Determine the (x, y) coordinate at the center of the cell enclosing the given text.  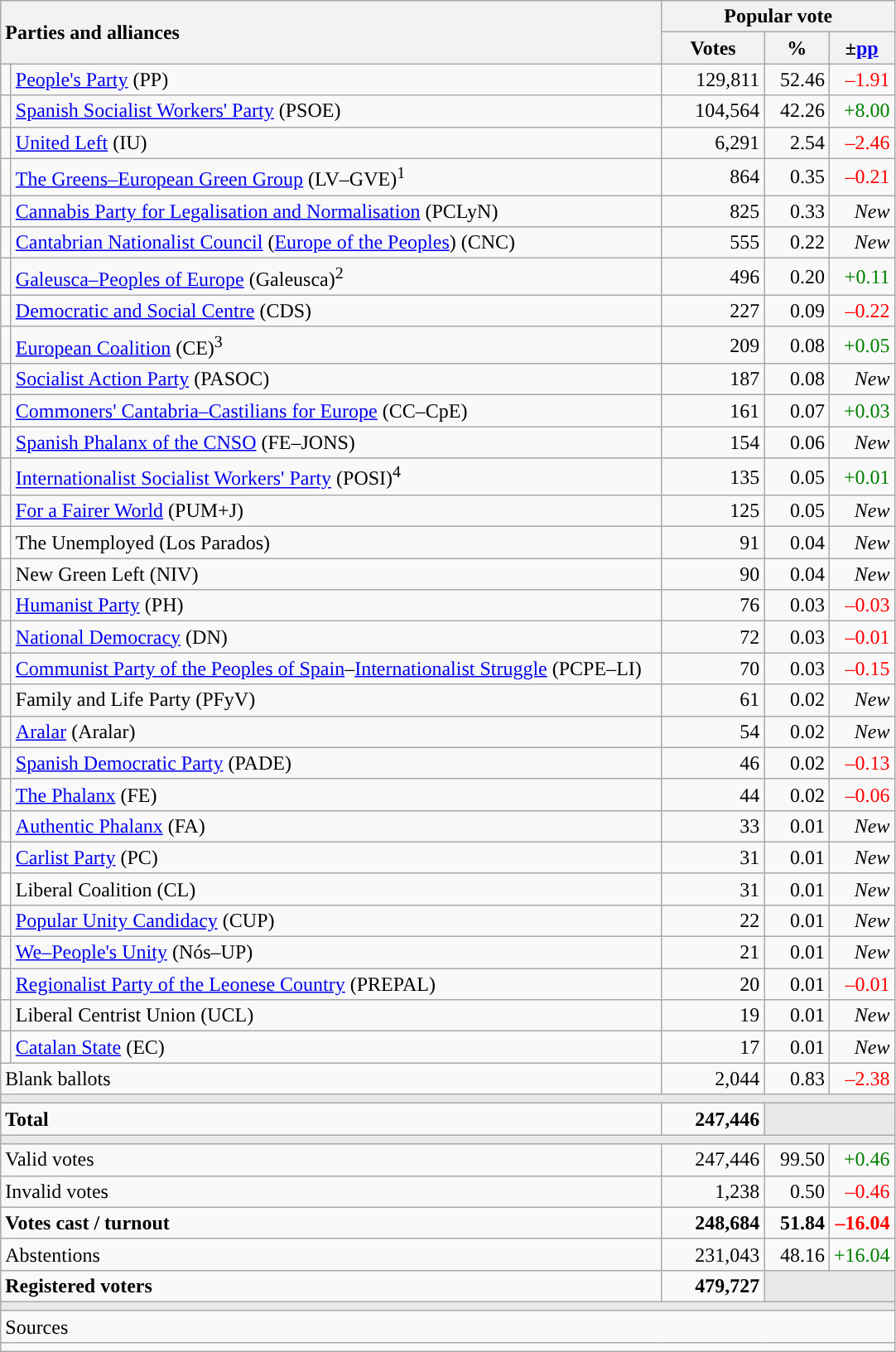
Authentic Phalanx (FA) (336, 826)
0.83 (797, 1079)
Blank ballots (331, 1079)
European Coalition (CE)3 (336, 345)
–0.22 (861, 311)
–0.15 (861, 669)
54 (713, 732)
248,684 (713, 1223)
People's Party (PP) (336, 80)
–2.38 (861, 1079)
Liberal Centrist Union (UCL) (336, 1016)
–16.04 (861, 1223)
Cannabis Party for Legalisation and Normalisation (PCLyN) (336, 211)
0.33 (797, 211)
51.84 (797, 1223)
+0.46 (861, 1160)
–2.46 (861, 142)
The Greens–European Green Group (LV–GVE)1 (336, 177)
46 (713, 763)
–0.46 (861, 1191)
Parties and alliances (331, 32)
Sources (447, 1326)
Humanist Party (PH) (336, 606)
0.35 (797, 177)
+16.04 (861, 1254)
Spanish Socialist Workers' Party (PSOE) (336, 111)
Regionalist Party of the Leonese Country (PREPAL) (336, 984)
United Left (IU) (336, 142)
76 (713, 606)
22 (713, 920)
Commoners' Cantabria–Castilians for Europe (CC–CpE) (336, 411)
825 (713, 211)
21 (713, 953)
National Democracy (DN) (336, 637)
Valid votes (331, 1160)
0.07 (797, 411)
2,044 (713, 1079)
2.54 (797, 142)
1,238 (713, 1191)
Cantabrian Nationalist Council (Europe of the Peoples) (CNC) (336, 243)
–0.06 (861, 794)
20 (713, 984)
Family and Life Party (PFyV) (336, 700)
Communist Party of the Peoples of Spain–Internationalist Struggle (PCPE–LI) (336, 669)
–1.91 (861, 80)
129,811 (713, 80)
Abstentions (331, 1254)
479,727 (713, 1286)
Votes (713, 48)
61 (713, 700)
Internationalist Socialist Workers' Party (POSI)4 (336, 477)
New Green Left (NIV) (336, 574)
Popular Unity Candidacy (CUP) (336, 920)
864 (713, 177)
48.16 (797, 1254)
0.22 (797, 243)
99.50 (797, 1160)
91 (713, 543)
125 (713, 511)
33 (713, 826)
Spanish Democratic Party (PADE) (336, 763)
We–People's Unity (Nós–UP) (336, 953)
Aralar (Aralar) (336, 732)
Liberal Coalition (CL) (336, 889)
% (797, 48)
The Phalanx (FE) (336, 794)
231,043 (713, 1254)
44 (713, 794)
For a Fairer World (PUM+J) (336, 511)
+0.11 (861, 277)
+0.05 (861, 345)
–0.21 (861, 177)
187 (713, 379)
The Unemployed (Los Parados) (336, 543)
72 (713, 637)
0.20 (797, 277)
–0.03 (861, 606)
Total (331, 1119)
±pp (861, 48)
Carlist Party (PC) (336, 857)
Catalan State (EC) (336, 1047)
135 (713, 477)
0.50 (797, 1191)
Registered voters (331, 1286)
Galeusca–Peoples of Europe (Galeusca)2 (336, 277)
555 (713, 243)
90 (713, 574)
Invalid votes (331, 1191)
17 (713, 1047)
Democratic and Social Centre (CDS) (336, 311)
496 (713, 277)
Votes cast / turnout (331, 1223)
6,291 (713, 142)
19 (713, 1016)
52.46 (797, 80)
70 (713, 669)
104,564 (713, 111)
154 (713, 442)
0.09 (797, 311)
+8.00 (861, 111)
209 (713, 345)
Spanish Phalanx of the CNSO (FE–JONS) (336, 442)
+0.03 (861, 411)
227 (713, 311)
–0.13 (861, 763)
0.06 (797, 442)
+0.01 (861, 477)
Popular vote (778, 17)
42.26 (797, 111)
Socialist Action Party (PASOC) (336, 379)
161 (713, 411)
